Output the (x, y) coordinate of the center of the cell containing the given text.  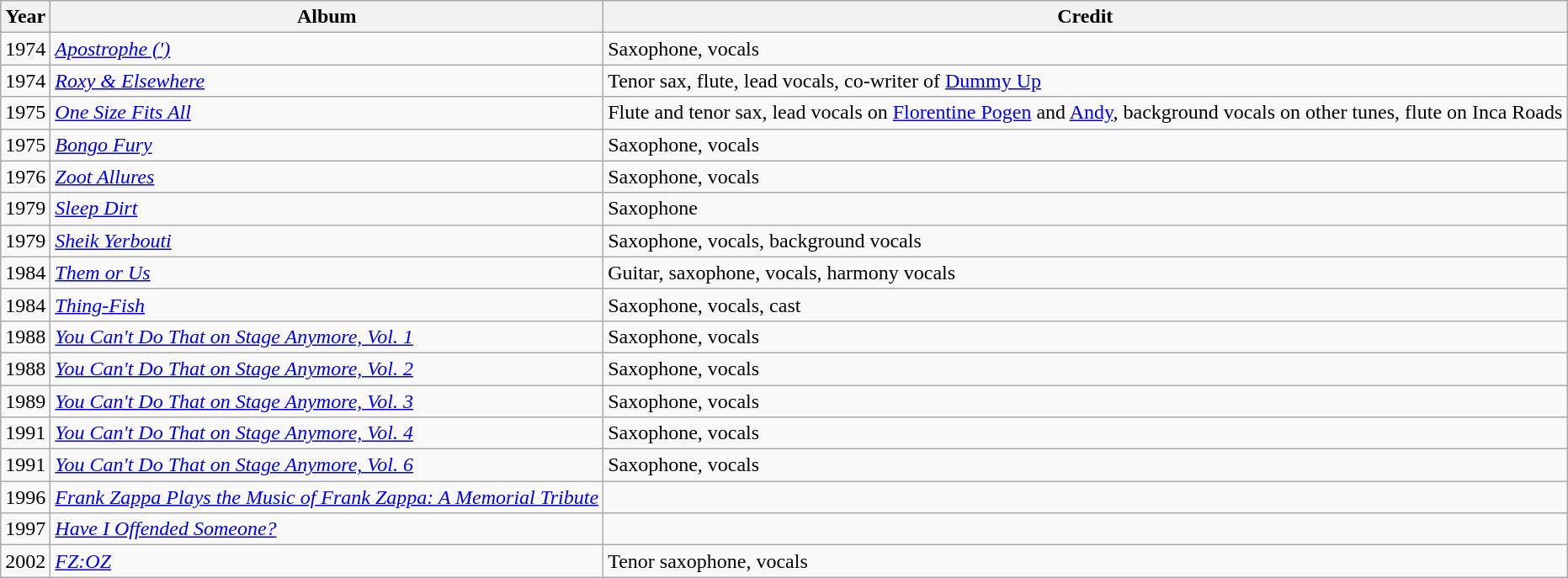
You Can't Do That on Stage Anymore, Vol. 2 (327, 369)
Credit (1086, 17)
FZ:OZ (327, 561)
Flute and tenor sax, lead vocals on Florentine Pogen and Andy, background vocals on other tunes, flute on Inca Roads (1086, 113)
Thing-Fish (327, 305)
Tenor sax, flute, lead vocals, co-writer of Dummy Up (1086, 81)
Them or Us (327, 273)
You Can't Do That on Stage Anymore, Vol. 6 (327, 465)
Saxophone, vocals, background vocals (1086, 241)
Frank Zappa Plays the Music of Frank Zappa: A Memorial Tribute (327, 497)
Guitar, saxophone, vocals, harmony vocals (1086, 273)
Saxophone (1086, 209)
Apostrophe (') (327, 49)
Year (25, 17)
2002 (25, 561)
Sleep Dirt (327, 209)
You Can't Do That on Stage Anymore, Vol. 4 (327, 433)
1989 (25, 401)
Roxy & Elsewhere (327, 81)
Saxophone, vocals, cast (1086, 305)
Album (327, 17)
Zoot Allures (327, 177)
Have I Offended Someone? (327, 529)
You Can't Do That on Stage Anymore, Vol. 1 (327, 337)
1997 (25, 529)
Tenor saxophone, vocals (1086, 561)
1976 (25, 177)
Sheik Yerbouti (327, 241)
You Can't Do That on Stage Anymore, Vol. 3 (327, 401)
One Size Fits All (327, 113)
Bongo Fury (327, 145)
1996 (25, 497)
